Extract the (x, y) coordinate from the center of the cell holding the provided text.  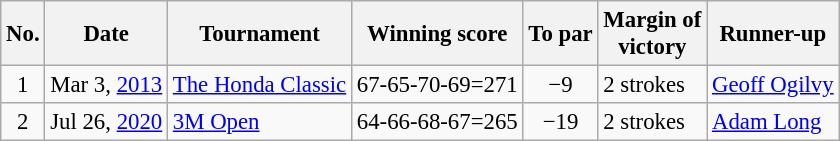
Adam Long (773, 122)
The Honda Classic (260, 85)
−9 (560, 85)
Winning score (437, 34)
Margin ofvictory (652, 34)
1 (23, 85)
Tournament (260, 34)
2 (23, 122)
Date (106, 34)
To par (560, 34)
64-66-68-67=265 (437, 122)
Jul 26, 2020 (106, 122)
−19 (560, 122)
Runner-up (773, 34)
67-65-70-69=271 (437, 85)
3M Open (260, 122)
Mar 3, 2013 (106, 85)
Geoff Ogilvy (773, 85)
No. (23, 34)
